Output the [X, Y] coordinate of the center of the cell containing the given text.  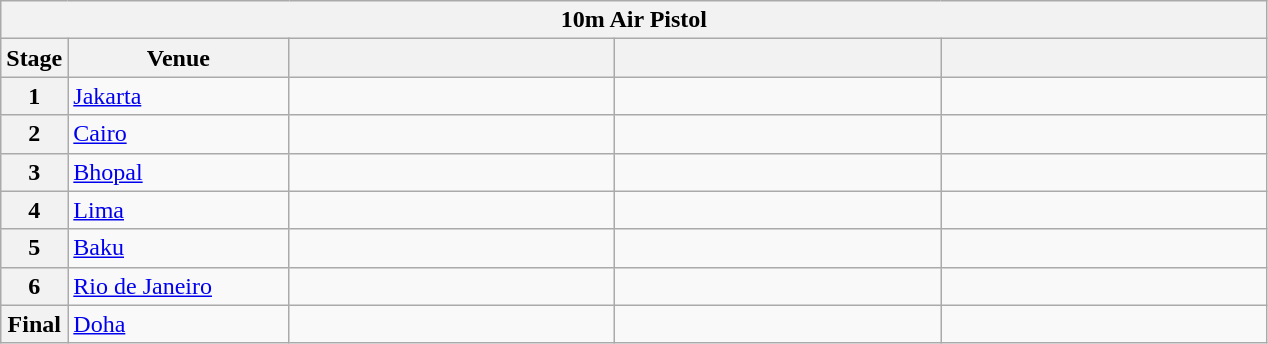
Stage [34, 58]
6 [34, 286]
10m Air Pistol [634, 20]
3 [34, 172]
5 [34, 248]
1 [34, 96]
Doha [178, 324]
Bhopal [178, 172]
Baku [178, 248]
Rio de Janeiro [178, 286]
Lima [178, 210]
Jakarta [178, 96]
2 [34, 134]
Venue [178, 58]
4 [34, 210]
Cairo [178, 134]
Final [34, 324]
